Detect which cell encompasses the target text, then output its (x, y) center coordinate. 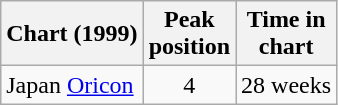
4 (189, 85)
Time inchart (286, 34)
Chart (1999) (72, 34)
28 weeks (286, 85)
Peakposition (189, 34)
Japan Oricon (72, 85)
